Search for the cell housing the specified text and yield its [X, Y] center coordinate. 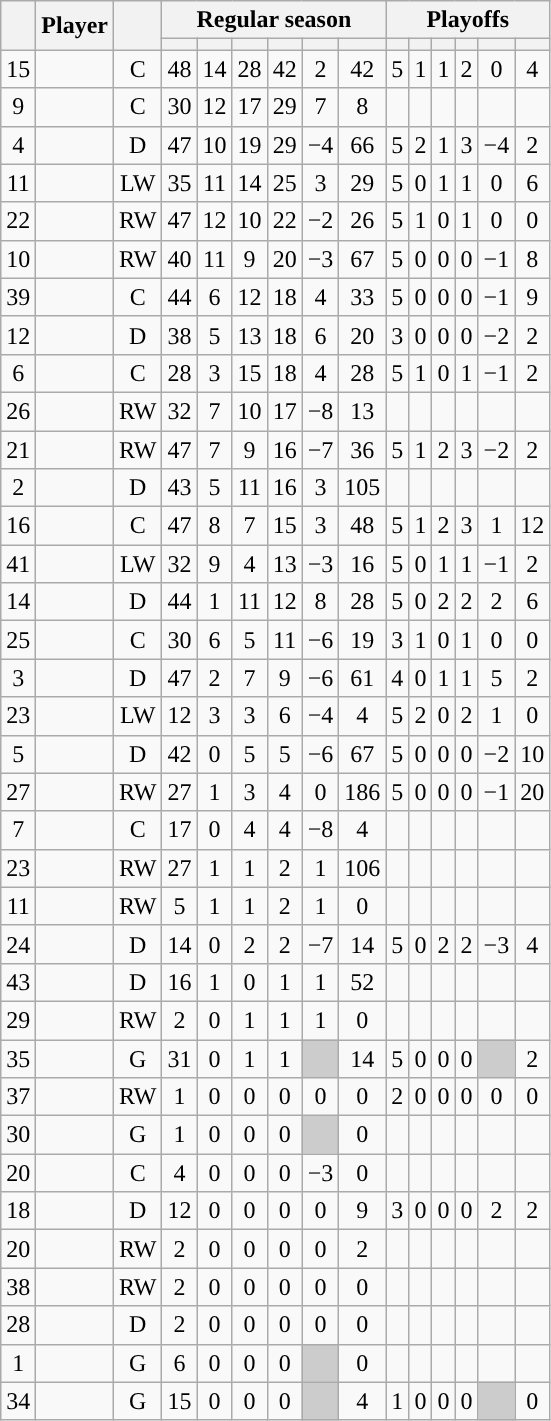
66 [362, 145]
41 [18, 564]
31 [180, 1059]
37 [18, 1097]
186 [362, 792]
21 [18, 449]
Player [75, 26]
24 [18, 944]
61 [362, 678]
40 [180, 259]
Playoffs [468, 20]
33 [362, 297]
Regular season [274, 20]
36 [362, 449]
106 [362, 868]
52 [362, 982]
105 [362, 488]
39 [18, 297]
34 [18, 1401]
